Return (x, y) of the center of cell containing provided text 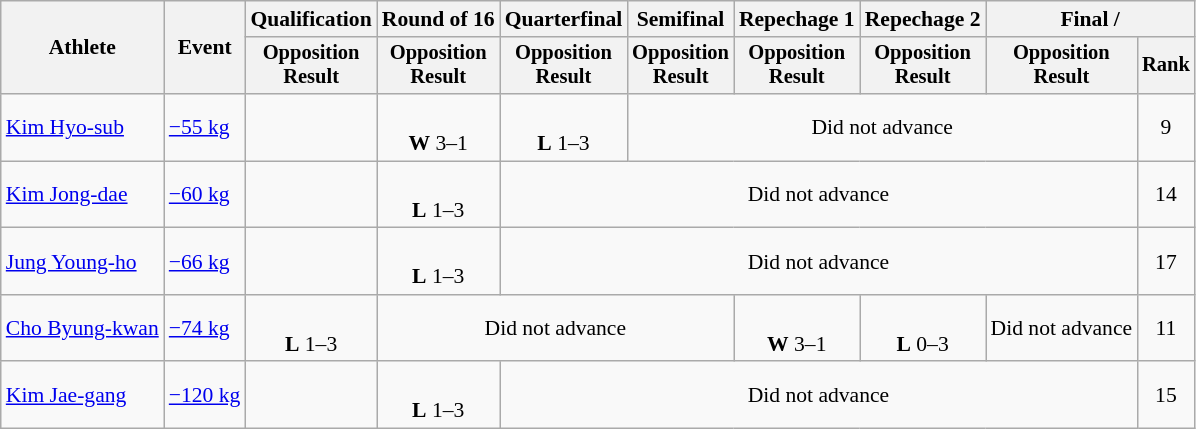
14 (1166, 194)
−55 kg (205, 128)
Athlete (82, 48)
Semifinal (680, 19)
−120 kg (205, 396)
Quarterfinal (564, 19)
Kim Jae-gang (82, 396)
−74 kg (205, 328)
17 (1166, 262)
Round of 16 (438, 19)
Final / (1090, 19)
Kim Jong-dae (82, 194)
Cho Byung-kwan (82, 328)
Rank (1166, 66)
Repechage 2 (923, 19)
Event (205, 48)
Jung Young-ho (82, 262)
Qualification (310, 19)
11 (1166, 328)
−60 kg (205, 194)
Repechage 1 (797, 19)
15 (1166, 396)
Kim Hyo-sub (82, 128)
9 (1166, 128)
L 0–3 (923, 328)
−66 kg (205, 262)
